From the cell containing the given text, extract its center point as [X, Y] coordinate. 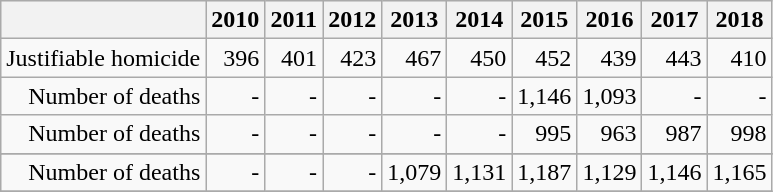
443 [674, 58]
1,131 [480, 172]
987 [674, 134]
963 [610, 134]
2014 [480, 20]
998 [740, 134]
1,129 [610, 172]
1,187 [544, 172]
2016 [610, 20]
467 [414, 58]
Justifiable homicide [104, 58]
396 [236, 58]
401 [294, 58]
2018 [740, 20]
2017 [674, 20]
2013 [414, 20]
1,079 [414, 172]
450 [480, 58]
995 [544, 134]
423 [352, 58]
452 [544, 58]
2010 [236, 20]
439 [610, 58]
1,093 [610, 96]
410 [740, 58]
1,165 [740, 172]
2011 [294, 20]
2012 [352, 20]
2015 [544, 20]
